Scan for the cell matching the given text and deliver its [X, Y] coordinate at center. 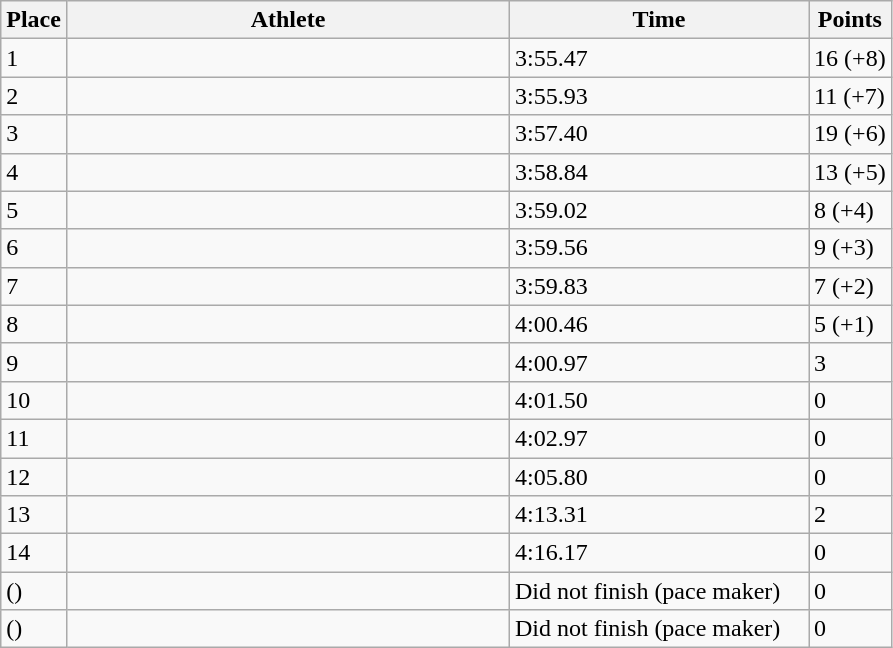
Time [660, 20]
3:59.56 [660, 248]
1 [34, 58]
4:00.97 [660, 362]
3:55.47 [660, 58]
7 (+2) [850, 286]
8 [34, 324]
9 [34, 362]
4:01.50 [660, 400]
10 [34, 400]
16 (+8) [850, 58]
Athlete [288, 20]
11 (+7) [850, 96]
Points [850, 20]
13 [34, 515]
4:00.46 [660, 324]
3:59.83 [660, 286]
4:02.97 [660, 438]
6 [34, 248]
3:57.40 [660, 134]
4:13.31 [660, 515]
3:55.93 [660, 96]
Place [34, 20]
11 [34, 438]
4:05.80 [660, 477]
5 [34, 210]
7 [34, 286]
9 (+3) [850, 248]
13 (+5) [850, 172]
3:59.02 [660, 210]
14 [34, 553]
19 (+6) [850, 134]
4:16.17 [660, 553]
12 [34, 477]
5 (+1) [850, 324]
4 [34, 172]
3:58.84 [660, 172]
8 (+4) [850, 210]
